Detect which cell encompasses the target text, then output its (X, Y) center coordinate. 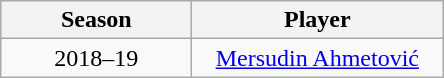
Season (96, 20)
2018–19 (96, 58)
Mersudin Ahmetović (318, 58)
Player (318, 20)
